From the cell containing the given text, extract its center point as [X, Y] coordinate. 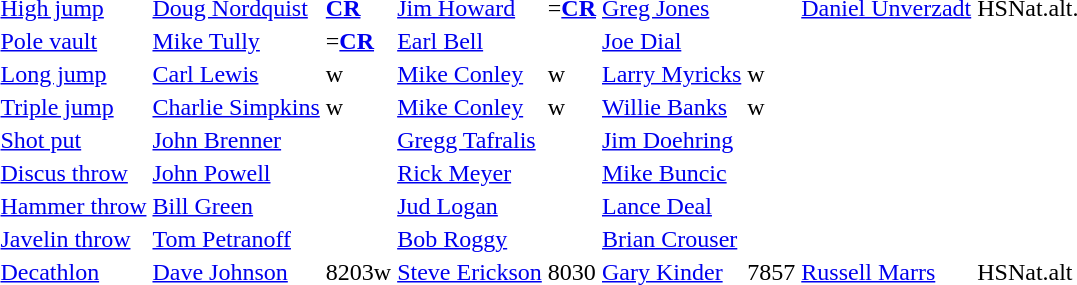
Bill Green [236, 206]
Gregg Tafralis [470, 140]
Carl Lewis [236, 74]
Brian Crouser [671, 239]
=CR [358, 41]
Jim Doehring [671, 140]
Tom Petranoff [236, 239]
Jud Logan [470, 206]
Earl Bell [470, 41]
Mike Tully [236, 41]
Bob Roggy [470, 239]
Mike Buncic [671, 173]
Lance Deal [671, 206]
Larry Myricks [671, 74]
John Brenner [236, 140]
Willie Banks [671, 107]
Charlie Simpkins [236, 107]
Joe Dial [671, 41]
Rick Meyer [470, 173]
John Powell [236, 173]
